Return the (x, y) coordinate for the center point of the cell that contains the specified text.  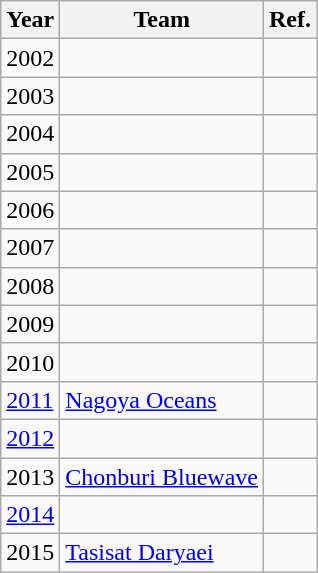
2008 (30, 286)
Nagoya Oceans (162, 400)
2015 (30, 553)
2009 (30, 324)
Chonburi Bluewave (162, 477)
2007 (30, 248)
2012 (30, 438)
2002 (30, 58)
Year (30, 20)
2013 (30, 477)
Tasisat Daryaei (162, 553)
2011 (30, 400)
2010 (30, 362)
Ref. (290, 20)
Team (162, 20)
2004 (30, 134)
2005 (30, 172)
2006 (30, 210)
2014 (30, 515)
2003 (30, 96)
